Return the [x, y] coordinate for the center point of the cell that contains the specified text.  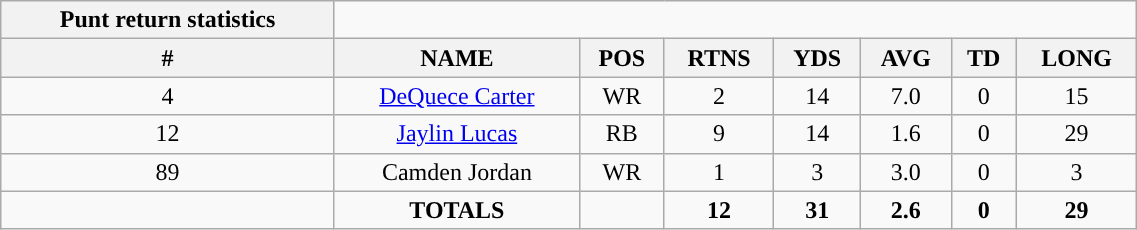
1.6 [906, 134]
31 [818, 210]
15 [1076, 96]
89 [168, 172]
Camden Jordan [456, 172]
Jaylin Lucas [456, 134]
NAME [456, 58]
1 [718, 172]
DeQuece Carter [456, 96]
POS [622, 58]
LONG [1076, 58]
4 [168, 96]
7.0 [906, 96]
YDS [818, 58]
3.0 [906, 172]
# [168, 58]
RB [622, 134]
TOTALS [456, 210]
9 [718, 134]
Punt return statistics [168, 20]
AVG [906, 58]
2.6 [906, 210]
TD [984, 58]
RTNS [718, 58]
2 [718, 96]
